Search for the cell housing the specified text and yield its (x, y) center coordinate. 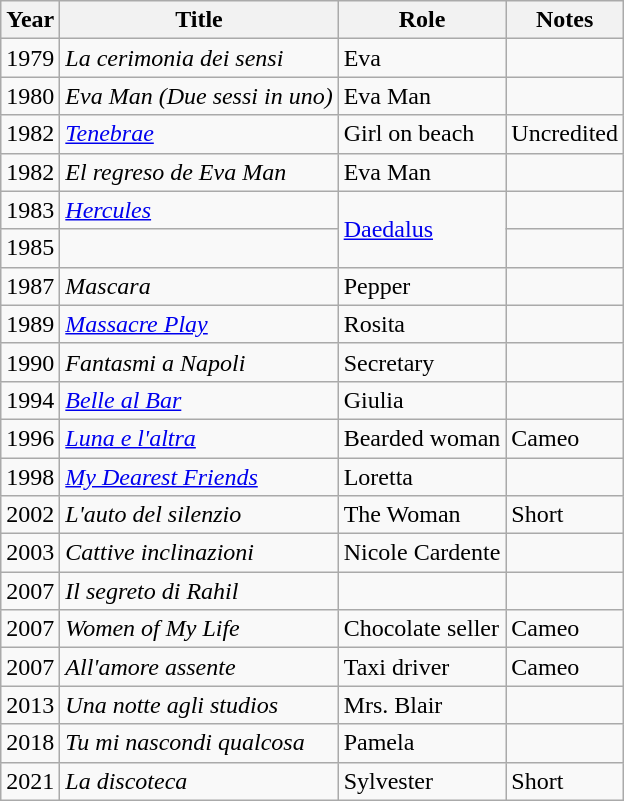
Massacre Play (199, 324)
1979 (30, 58)
Year (30, 20)
Mrs. Blair (422, 705)
Cattive inclinazioni (199, 553)
Pepper (422, 286)
1998 (30, 477)
Women of My Life (199, 629)
El regreso de Eva Man (199, 172)
Daedalus (422, 229)
All'amore assente (199, 667)
Belle al Bar (199, 400)
Taxi driver (422, 667)
Loretta (422, 477)
Sylvester (422, 781)
The Woman (422, 515)
1989 (30, 324)
Uncredited (565, 134)
Girl on beach (422, 134)
2002 (30, 515)
Bearded woman (422, 438)
Role (422, 20)
Hercules (199, 210)
La discoteca (199, 781)
2018 (30, 743)
2003 (30, 553)
Nicole Cardente (422, 553)
Title (199, 20)
1987 (30, 286)
Tenebrae (199, 134)
1985 (30, 248)
Notes (565, 20)
L'auto del silenzio (199, 515)
2013 (30, 705)
Chocolate seller (422, 629)
Fantasmi a Napoli (199, 362)
Secretary (422, 362)
1996 (30, 438)
2021 (30, 781)
Il segreto di Rahil (199, 591)
Mascara (199, 286)
1994 (30, 400)
Eva (422, 58)
Eva Man (Due sessi in uno) (199, 96)
Rosita (422, 324)
La cerimonia dei sensi (199, 58)
1983 (30, 210)
Una notte agli studios (199, 705)
Luna e l'altra (199, 438)
Giulia (422, 400)
Tu mi nascondi qualcosa (199, 743)
My Dearest Friends (199, 477)
1980 (30, 96)
1990 (30, 362)
Pamela (422, 743)
